Detect which cell encompasses the target text, then output its [x, y] center coordinate. 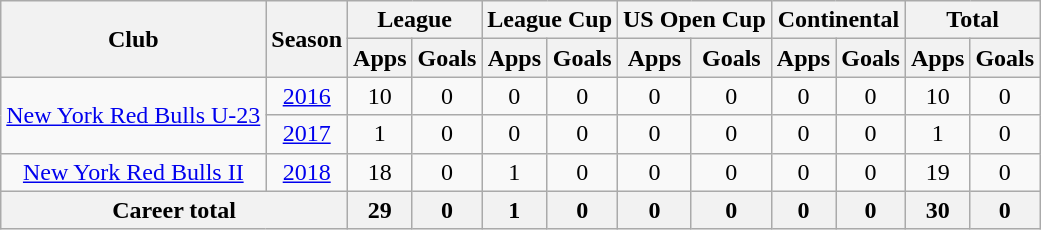
2017 [307, 134]
League [415, 20]
Club [134, 39]
Career total [174, 210]
18 [380, 172]
Total [972, 20]
30 [937, 210]
League Cup [550, 20]
New York Red Bulls U-23 [134, 115]
2016 [307, 96]
New York Red Bulls II [134, 172]
29 [380, 210]
US Open Cup [695, 20]
Continental [838, 20]
2018 [307, 172]
Season [307, 39]
19 [937, 172]
